Capture the cell that displays the provided text and extract its [x, y] central coordinate. 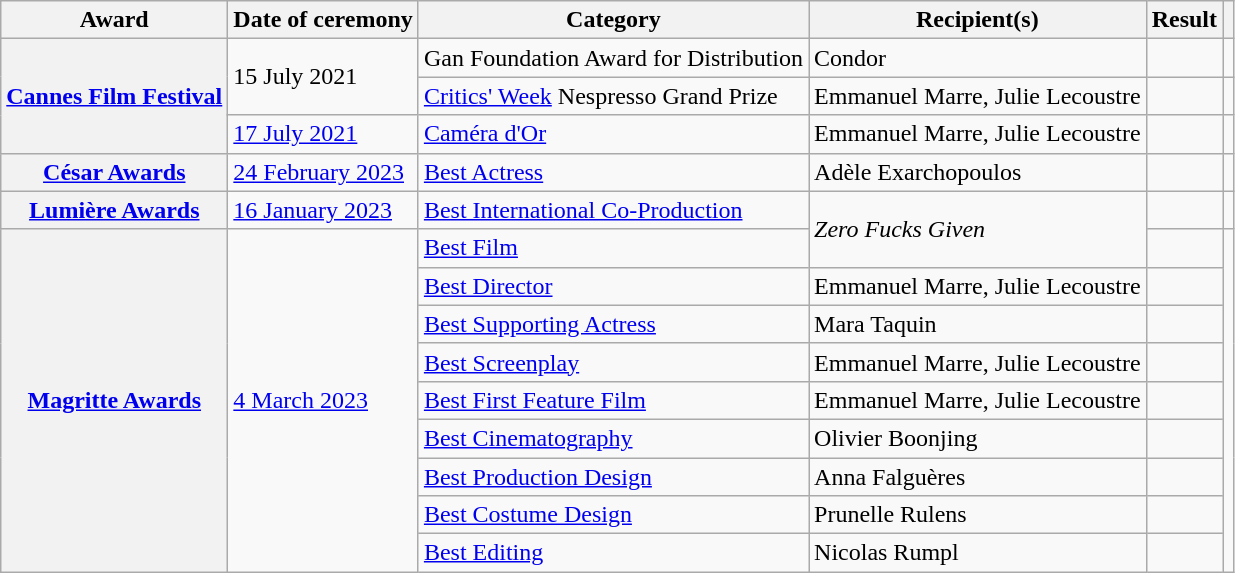
Date of ceremony [324, 20]
Best International Co-Production [613, 210]
Cannes Film Festival [114, 96]
Anna Falguères [978, 477]
Condor [978, 58]
Category [613, 20]
4 March 2023 [324, 400]
17 July 2021 [324, 134]
Best Screenplay [613, 362]
Award [114, 20]
Best First Feature Film [613, 400]
Best Director [613, 286]
Magritte Awards [114, 400]
Recipient(s) [978, 20]
Caméra d'Or [613, 134]
Lumière Awards [114, 210]
16 January 2023 [324, 210]
24 February 2023 [324, 172]
Best Supporting Actress [613, 324]
Result [1184, 20]
Nicolas Rumpl [978, 553]
Best Production Design [613, 477]
15 July 2021 [324, 77]
Adèle Exarchopoulos [978, 172]
Best Cinematography [613, 438]
Best Costume Design [613, 515]
Best Editing [613, 553]
Olivier Boonjing [978, 438]
Zero Fucks Given [978, 229]
Mara Taquin [978, 324]
Best Film [613, 248]
Critics' Week Nespresso Grand Prize [613, 96]
Best Actress [613, 172]
Gan Foundation Award for Distribution [613, 58]
César Awards [114, 172]
Prunelle Rulens [978, 515]
